From the cell containing the given text, extract its center point as (X, Y) coordinate. 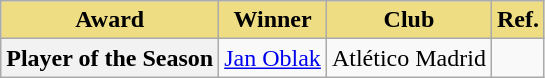
Atlético Madrid (408, 58)
Club (408, 20)
Player of the Season (110, 58)
Award (110, 20)
Winner (273, 20)
Ref. (518, 20)
Jan Oblak (273, 58)
